Scan for the cell matching the given text and deliver its (X, Y) coordinate at center. 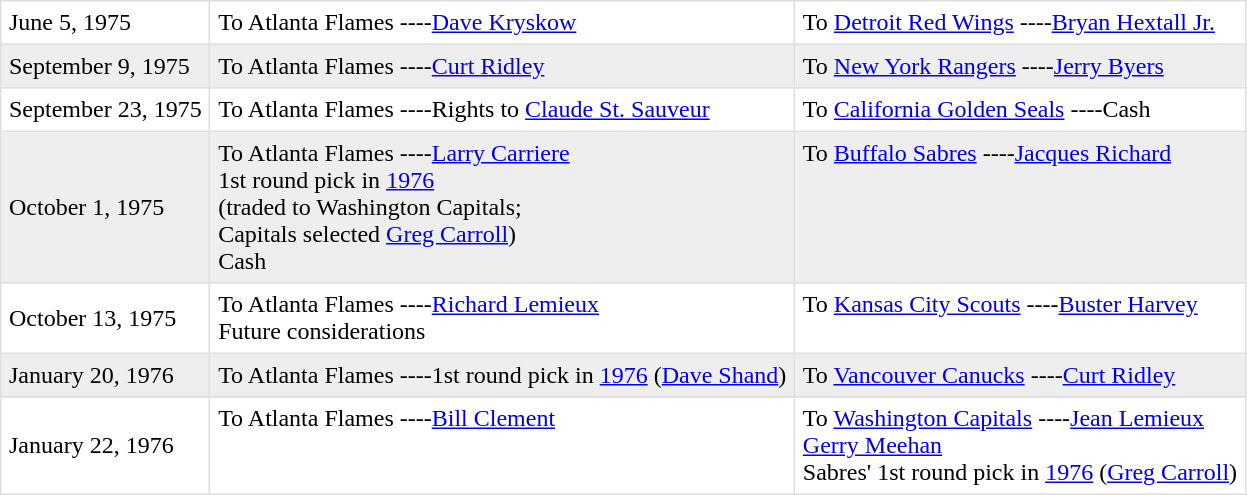
September 23, 1975 (106, 110)
To Atlanta Flames ----Bill Clement (502, 446)
To Washington Capitals ----Jean LemieuxGerry MeehanSabres' 1st round pick in 1976 (Greg Carroll) (1020, 446)
October 1, 1975 (106, 207)
October 13, 1975 (106, 318)
January 22, 1976 (106, 446)
To Kansas City Scouts ----Buster Harvey (1020, 318)
To New York Rangers ----Jerry Byers (1020, 66)
To Buffalo Sabres ----Jacques Richard (1020, 207)
To California Golden Seals ----Cash (1020, 110)
January 20, 1976 (106, 375)
To Detroit Red Wings ----Bryan Hextall Jr. (1020, 23)
To Atlanta Flames ----Dave Kryskow (502, 23)
To Atlanta Flames ----Rights to Claude St. Sauveur (502, 110)
To Atlanta Flames ----Larry Carriere1st round pick in 1976(traded to Washington Capitals;Capitals selected Greg Carroll)Cash (502, 207)
September 9, 1975 (106, 66)
To Vancouver Canucks ----Curt Ridley (1020, 375)
To Atlanta Flames ----Richard LemieuxFuture considerations (502, 318)
June 5, 1975 (106, 23)
To Atlanta Flames ----Curt Ridley (502, 66)
To Atlanta Flames ----1st round pick in 1976 (Dave Shand) (502, 375)
